Detect which cell encompasses the target text, then output its (X, Y) center coordinate. 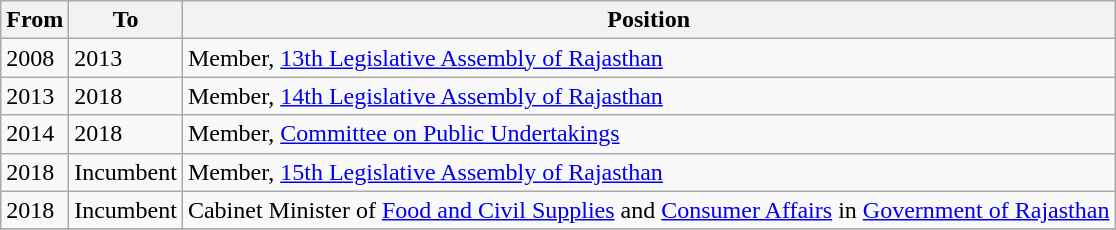
Position (648, 20)
Member, 13th Legislative Assembly of Rajasthan (648, 58)
Member, 14th Legislative Assembly of Rajasthan (648, 96)
To (126, 20)
2014 (35, 134)
Cabinet Minister of Food and Civil Supplies and Consumer Affairs in Government of Rajasthan (648, 210)
From (35, 20)
Member, 15th Legislative Assembly of Rajasthan (648, 172)
2008 (35, 58)
Member, Committee on Public Undertakings (648, 134)
